Extract the (x, y) coordinate from the center of the cell holding the provided text.  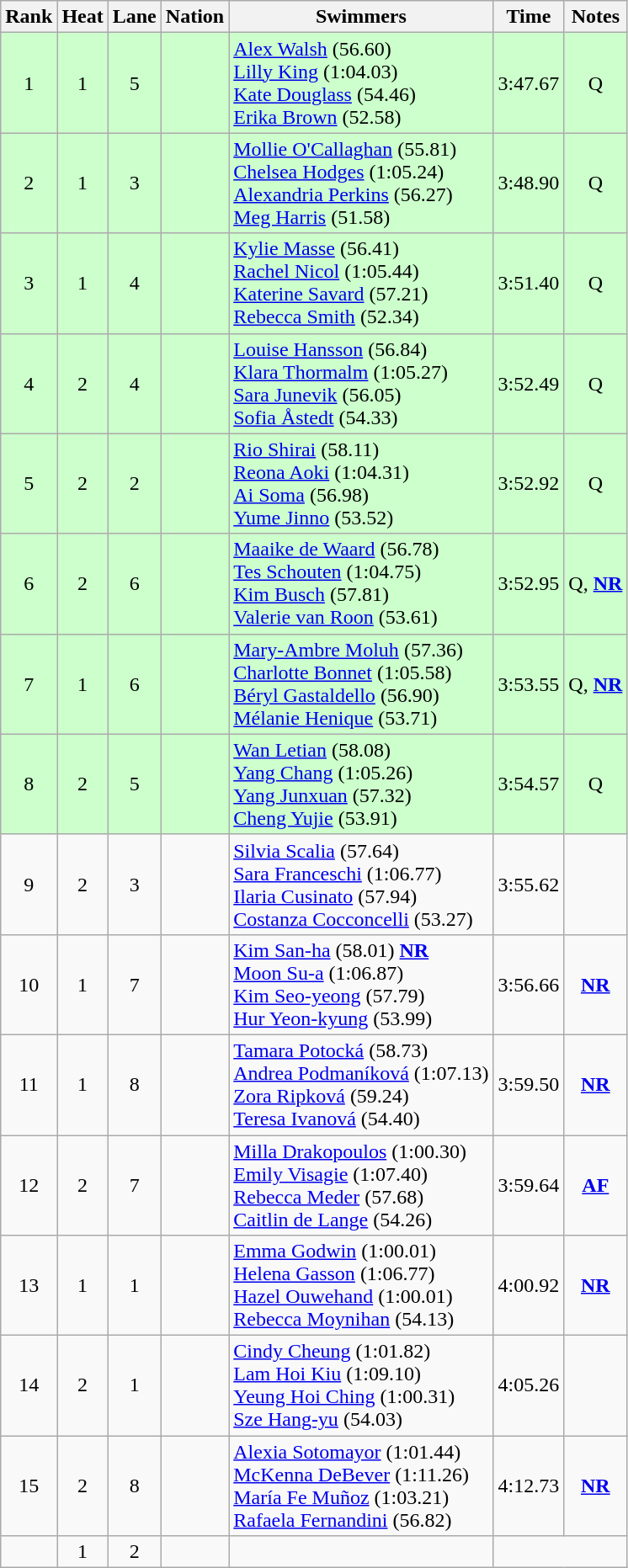
Milla Drakopoulos (1:00.30)Emily Visagie (1:07.40)Rebecca Meder (57.68)Caitlin de Lange (54.26) (361, 1185)
Nation (194, 17)
4:05.26 (529, 1385)
3:54.57 (529, 784)
3:56.66 (529, 985)
3:59.50 (529, 1084)
12 (29, 1185)
3:47.67 (529, 82)
Mollie O'Callaghan (55.81)Chelsea Hodges (1:05.24)Alexandria Perkins (56.27)Meg Harris (51.58) (361, 183)
3:53.55 (529, 683)
Swimmers (361, 17)
Mary-Ambre Moluh (57.36)Charlotte Bonnet (1:05.58)Béryl Gastaldello (56.90)Mélanie Henique (53.71) (361, 683)
3:52.95 (529, 584)
Alex Walsh (56.60)Lilly King (1:04.03)Kate Douglass (54.46)Erika Brown (52.58) (361, 82)
Louise Hansson (56.84)Klara Thormalm (1:05.27)Sara Junevik (56.05)Sofia Åstedt (54.33) (361, 384)
Maaike de Waard (56.78)Tes Schouten (1:04.75)Kim Busch (57.81)Valerie van Roon (53.61) (361, 584)
11 (29, 1084)
Notes (596, 17)
3:55.62 (529, 884)
Tamara Potocká (58.73)Andrea Podmaníková (1:07.13)Zora Ripková (59.24)Teresa Ivanová (54.40) (361, 1084)
10 (29, 985)
3:59.64 (529, 1185)
13 (29, 1286)
Rio Shirai (58.11)Reona Aoki (1:04.31)Ai Soma (56.98)Yume Jinno (53.52) (361, 483)
4:12.73 (529, 1486)
3:51.40 (529, 283)
Silvia Scalia (57.64)Sara Franceschi (1:06.77)Ilaria Cusinato (57.94)Costanza Cocconcelli (53.27) (361, 884)
3:52.49 (529, 384)
Lane (135, 17)
Kim San-ha (58.01) NRMoon Su-a (1:06.87)Kim Seo-yeong (57.79)Hur Yeon-kyung (53.99) (361, 985)
3:48.90 (529, 183)
Time (529, 17)
Rank (29, 17)
9 (29, 884)
Wan Letian (58.08)Yang Chang (1:05.26)Yang Junxuan (57.32)Cheng Yujie (53.91) (361, 784)
AF (596, 1185)
15 (29, 1486)
4:00.92 (529, 1286)
Cindy Cheung (1:01.82)Lam Hoi Kiu (1:09.10)Yeung Hoi Ching (1:00.31)Sze Hang-yu (54.03) (361, 1385)
Alexia Sotomayor (1:01.44)McKenna DeBever (1:11.26)María Fe Muñoz (1:03.21)Rafaela Fernandini (56.82) (361, 1486)
14 (29, 1385)
Kylie Masse (56.41)Rachel Nicol (1:05.44)Katerine Savard (57.21)Rebecca Smith (52.34) (361, 283)
Emma Godwin (1:00.01)Helena Gasson (1:06.77)Hazel Ouwehand (1:00.01)Rebecca Moynihan (54.13) (361, 1286)
3:52.92 (529, 483)
Heat (82, 17)
